For the text-containing cell, return its midpoint in [X, Y] coordinate format. 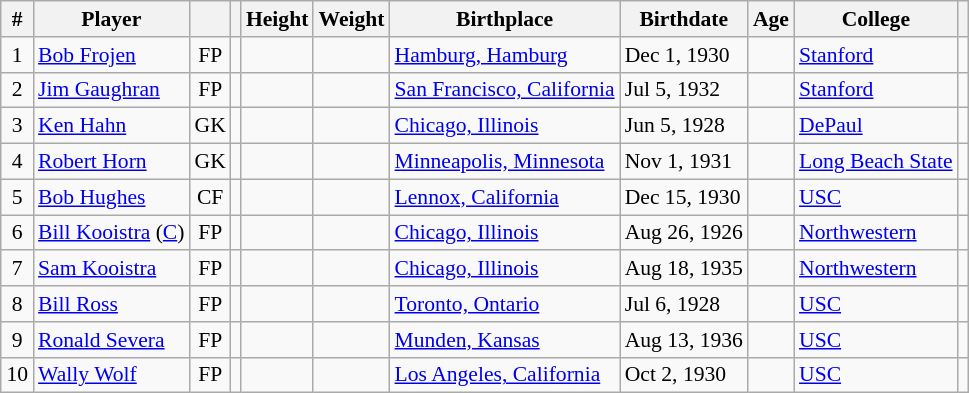
Minneapolis, Minnesota [505, 162]
Ken Hahn [111, 126]
Jim Gaughran [111, 90]
College [876, 19]
Hamburg, Hamburg [505, 55]
3 [17, 126]
Nov 1, 1931 [684, 162]
Robert Horn [111, 162]
Height [277, 19]
10 [17, 375]
Birthdate [684, 19]
Age [771, 19]
CF [210, 197]
Munden, Kansas [505, 340]
Jul 6, 1928 [684, 304]
1 [17, 55]
Long Beach State [876, 162]
Jul 5, 1932 [684, 90]
Bob Hughes [111, 197]
DePaul [876, 126]
Aug 26, 1926 [684, 233]
9 [17, 340]
Birthplace [505, 19]
4 [17, 162]
San Francisco, California [505, 90]
Dec 1, 1930 [684, 55]
5 [17, 197]
6 [17, 233]
Lennox, California [505, 197]
Los Angeles, California [505, 375]
Weight [351, 19]
Oct 2, 1930 [684, 375]
Bill Kooistra (C) [111, 233]
Ronald Severa [111, 340]
8 [17, 304]
Wally Wolf [111, 375]
Jun 5, 1928 [684, 126]
Player [111, 19]
2 [17, 90]
7 [17, 269]
Dec 15, 1930 [684, 197]
Bill Ross [111, 304]
Aug 13, 1936 [684, 340]
Bob Frojen [111, 55]
Aug 18, 1935 [684, 269]
Toronto, Ontario [505, 304]
# [17, 19]
Sam Kooistra [111, 269]
